Locate the cell with the specified text and output its [X, Y] center coordinate. 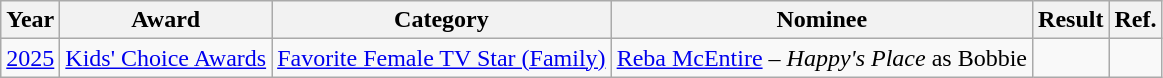
Result [1071, 20]
Kids' Choice Awards [166, 58]
Favorite Female TV Star (Family) [442, 58]
Year [30, 20]
Award [166, 20]
Category [442, 20]
2025 [30, 58]
Reba McEntire – Happy's Place as Bobbie [822, 58]
Ref. [1136, 20]
Nominee [822, 20]
